Provide the (X, Y) coordinate of the cell's center where the given text is located.  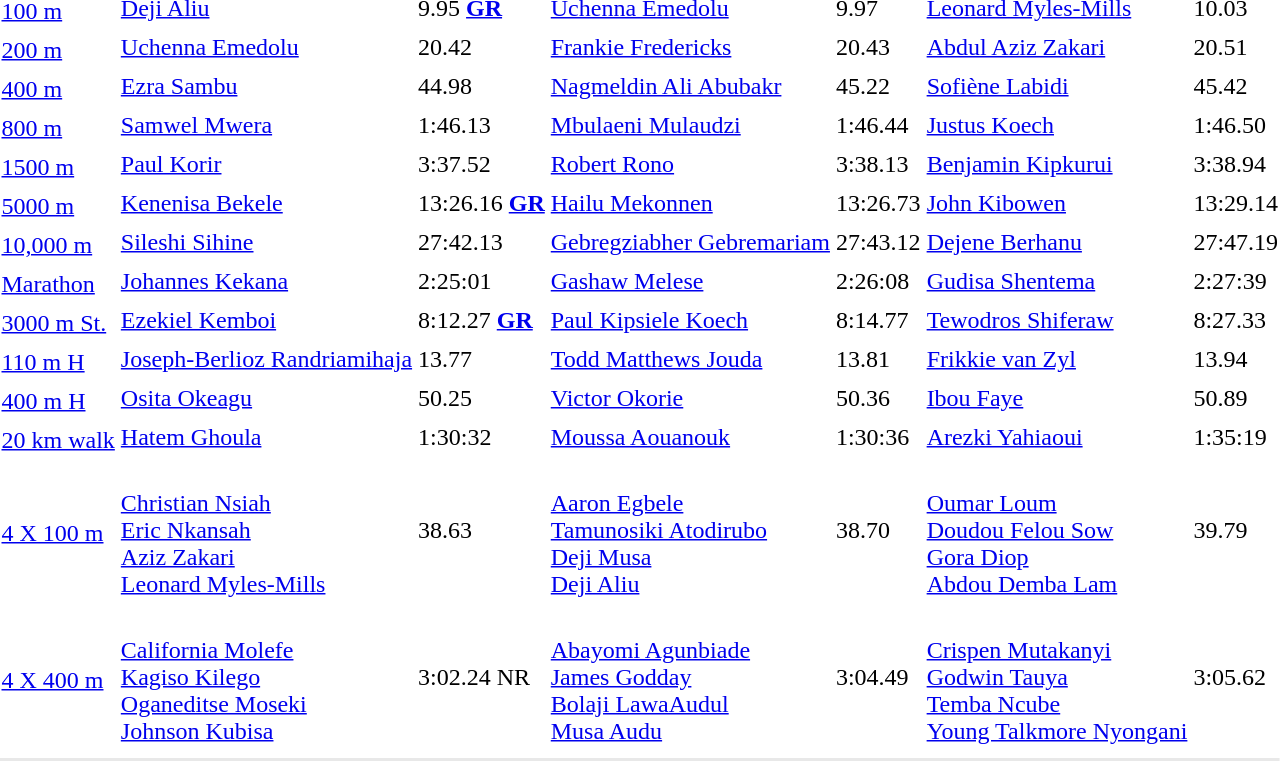
Arezki Yahiaoui (1057, 437)
Paul Kipsiele Koech (690, 320)
27:47.19 (1236, 242)
Uchenna Emedolu (266, 47)
Paul Korir (266, 164)
400 m (58, 89)
800 m (58, 128)
1:46.13 (482, 125)
Sileshi Sihine (266, 242)
1:30:32 (482, 437)
1:35:19 (1236, 437)
Gebregziabher Gebremariam (690, 242)
2:27:39 (1236, 281)
Nagmeldin Ali Abubakr (690, 86)
20.51 (1236, 47)
Samwel Mwera (266, 125)
3:37.52 (482, 164)
20.42 (482, 47)
3:38.94 (1236, 164)
Gashaw Melese (690, 281)
Moussa Aouanouk (690, 437)
13:29.14 (1236, 203)
Kenenisa Bekele (266, 203)
1:30:36 (878, 437)
38.63 (482, 530)
4 X 400 m (58, 680)
Oumar LoumDoudou Felou SowGora DiopAbdou Demba Lam (1057, 530)
13:26.73 (878, 203)
Johannes Kekana (266, 281)
1:46.50 (1236, 125)
Dejene Berhanu (1057, 242)
Marathon (58, 284)
400 m H (58, 401)
20.43 (878, 47)
Hailu Mekonnen (690, 203)
Crispen MutakanyiGodwin TauyaTemba NcubeYoung Talkmore Nyongani (1057, 677)
2:26:08 (878, 281)
50.25 (482, 398)
Ezra Sambu (266, 86)
Ibou Faye (1057, 398)
Joseph-Berlioz Randriamihaja (266, 359)
Gudisa Shentema (1057, 281)
45.22 (878, 86)
8:12.27 GR (482, 320)
John Kibowen (1057, 203)
1:46.44 (878, 125)
20 km walk (58, 440)
Tewodros Shiferaw (1057, 320)
3:38.13 (878, 164)
200 m (58, 50)
27:43.12 (878, 242)
3:04.49 (878, 677)
27:42.13 (482, 242)
13:26.16 GR (482, 203)
13.81 (878, 359)
2:25:01 (482, 281)
3:02.24 NR (482, 677)
38.70 (878, 530)
California MolefeKagiso KilegoOganeditse MosekiJohnson Kubisa (266, 677)
4 X 100 m (58, 533)
Osita Okeagu (266, 398)
110 m H (58, 362)
13.77 (482, 359)
Benjamin Kipkurui (1057, 164)
Hatem Ghoula (266, 437)
Mbulaeni Mulaudzi (690, 125)
Robert Rono (690, 164)
8:14.77 (878, 320)
Abayomi AgunbiadeJames GoddayBolaji LawaAudulMusa Audu (690, 677)
Aaron EgbeleTamunosiki AtodiruboDeji MusaDeji Aliu (690, 530)
Christian NsiahEric NkansahAziz ZakariLeonard Myles-Mills (266, 530)
3:05.62 (1236, 677)
50.36 (878, 398)
39.79 (1236, 530)
Abdul Aziz Zakari (1057, 47)
8:27.33 (1236, 320)
Victor Okorie (690, 398)
50.89 (1236, 398)
Ezekiel Kemboi (266, 320)
3000 m St. (58, 323)
Todd Matthews Jouda (690, 359)
Frankie Fredericks (690, 47)
Justus Koech (1057, 125)
Frikkie van Zyl (1057, 359)
13.94 (1236, 359)
44.98 (482, 86)
Sofiène Labidi (1057, 86)
5000 m (58, 206)
1500 m (58, 167)
45.42 (1236, 86)
10,000 m (58, 245)
